For the text-containing cell, return its midpoint in [X, Y] coordinate format. 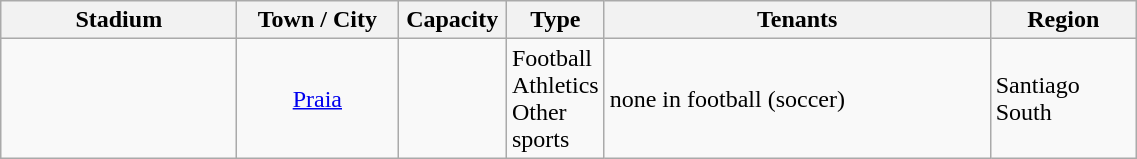
none in football (soccer) [797, 98]
FootballAthleticsOther sports [555, 98]
Stadium [119, 20]
Town / City [318, 20]
Praia [318, 98]
Santiago South [1063, 98]
Capacity [452, 20]
Tenants [797, 20]
Region [1063, 20]
Type [555, 20]
